Pinpoint the cell where the given text exists, returning its (x, y) midpoint coordinate. 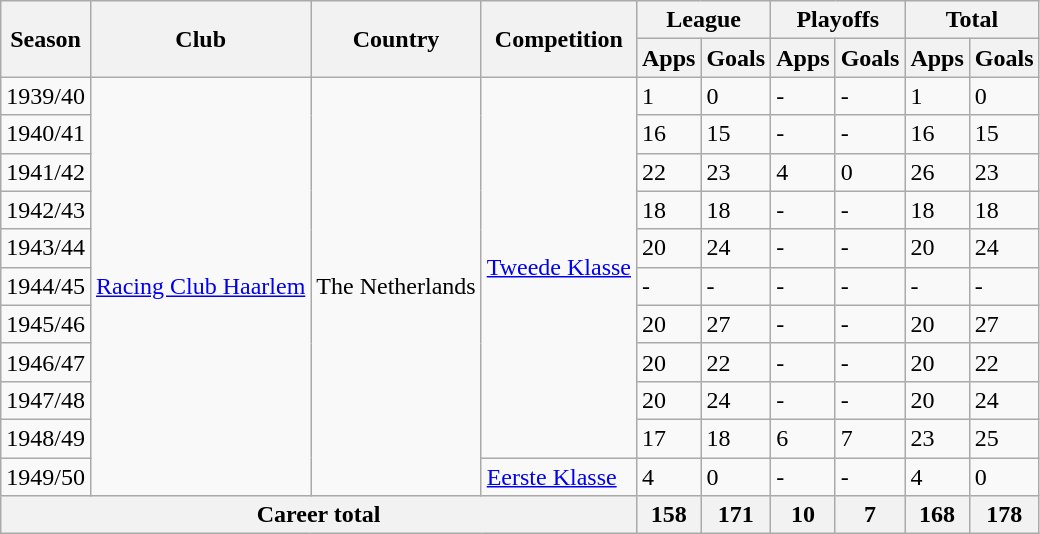
Total (972, 20)
1945/46 (46, 324)
6 (803, 438)
Season (46, 39)
168 (937, 515)
1940/41 (46, 134)
171 (736, 515)
Racing Club Haarlem (200, 286)
1943/44 (46, 248)
1946/47 (46, 362)
1948/49 (46, 438)
1947/48 (46, 400)
1944/45 (46, 286)
Career total (319, 515)
25 (1004, 438)
1942/43 (46, 210)
158 (668, 515)
17 (668, 438)
Competition (558, 39)
1949/50 (46, 477)
Tweede Klasse (558, 268)
1941/42 (46, 172)
Country (396, 39)
Eerste Klasse (558, 477)
26 (937, 172)
Club (200, 39)
League (703, 20)
Playoffs (838, 20)
178 (1004, 515)
1939/40 (46, 96)
The Netherlands (396, 286)
10 (803, 515)
